Provide the (X, Y) coordinate of the cell's center where the given text is located.  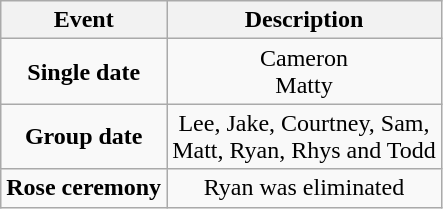
Single date (84, 72)
Ryan was eliminated (304, 188)
CameronMatty (304, 72)
Group date (84, 136)
Lee, Jake, Courtney, Sam, Matt, Ryan, Rhys and Todd (304, 136)
Rose ceremony (84, 188)
Description (304, 20)
Event (84, 20)
